Extract the (X, Y) coordinate from the center of the cell holding the provided text.  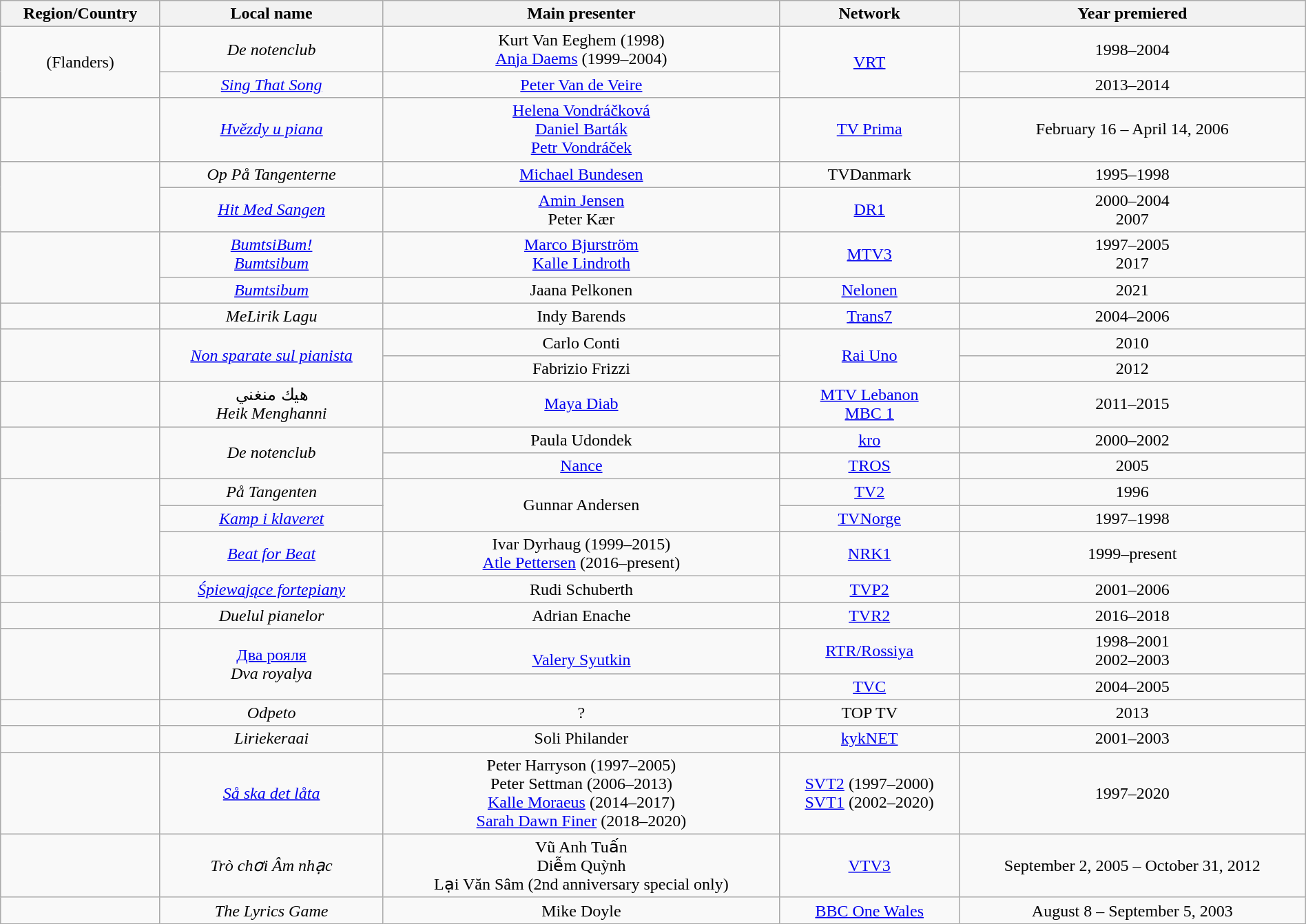
Non sparate sul pianista (271, 355)
Два рояляDva royalya (271, 664)
2013–2014 (1132, 85)
BumtsiBum!Bumtsibum (271, 255)
2004–2005 (1132, 686)
2000–2002 (1132, 440)
DR1 (869, 209)
Region/Country (81, 14)
VRT (869, 62)
Kurt Van Eeghem (1998) Anja Daems (1999–2004) (581, 50)
Michael Bundesen (581, 174)
February 16 – April 14, 2006 (1132, 129)
Main presenter (581, 14)
Peter Van de Veire (581, 85)
BBC One Wales (869, 910)
Mike Doyle (581, 910)
September 2, 2005 – October 31, 2012 (1132, 865)
Trans7 (869, 316)
Helena VondráčkováDaniel BartákPetr Vondráček (581, 129)
Odpeto (271, 713)
2010 (1132, 342)
Kamp i klaveret (271, 518)
RTR/Rossiya (869, 651)
1998–2004 (1132, 50)
Indy Barends (581, 316)
Rudi Schuberth (581, 589)
Local name (271, 14)
Adrian Enache (581, 616)
Nance (581, 466)
2012 (1132, 368)
Valery Syutkin (581, 651)
MeLirik Lagu (271, 316)
Sing That Song (271, 85)
Ivar Dyrhaug (1999–2015) Atle Pettersen (2016–present) (581, 554)
Śpiewające fortepiany (271, 589)
Hvězdy u piana (271, 129)
TVP2 (869, 589)
2013 (1132, 713)
MTV LebanonMBC 1 (869, 403)
Op På Tangenterne (271, 174)
Beat for Beat (271, 554)
Marco Bjurström Kalle Lindroth (581, 255)
Peter Harryson (1997–2005)Peter Settman (2006–2013)Kalle Moraeus (2014–2017)Sarah Dawn Finer (2018–2020) (581, 793)
2011–2015 (1132, 403)
Vũ Anh TuấnDiễm QuỳnhLại Văn Sâm (2nd anniversary special only) (581, 865)
kro (869, 440)
TV Prima (869, 129)
2004–2006 (1132, 316)
TVC (869, 686)
هيك منغنيHeik Menghanni (271, 403)
1998–20012002–2003 (1132, 651)
På Tangenten (271, 492)
Soli Philander (581, 739)
Year premiered (1132, 14)
1997–2020 (1132, 793)
2000–2004 2007 (1132, 209)
Rai Uno (869, 355)
MTV3 (869, 255)
TROS (869, 466)
Bumtsibum (271, 290)
2001–2006 (1132, 589)
Liriekeraai (271, 739)
August 8 – September 5, 2003 (1132, 910)
? (581, 713)
Jaana Pelkonen (581, 290)
Paula Udondek (581, 440)
kykNET (869, 739)
Network (869, 14)
1997–2005 2017 (1132, 255)
Gunnar Andersen (581, 505)
TVDanmark (869, 174)
TOP TV (869, 713)
2001–2003 (1132, 739)
Maya Diab (581, 403)
1995–1998 (1132, 174)
TV2 (869, 492)
VTV3 (869, 865)
1996 (1132, 492)
Amin Jensen Peter Kær (581, 209)
(Flanders) (81, 62)
Så ska det låta (271, 793)
Duelul pianelor (271, 616)
TVR2 (869, 616)
Carlo Conti (581, 342)
2005 (1132, 466)
1999–present (1132, 554)
Nelonen (869, 290)
TVNorge (869, 518)
SVT2 (1997–2000)SVT1 (2002–2020) (869, 793)
2016–2018 (1132, 616)
Fabrizio Frizzi (581, 368)
The Lyrics Game (271, 910)
NRK1 (869, 554)
Hit Med Sangen (271, 209)
1997–1998 (1132, 518)
Trò chơi Âm nhạc (271, 865)
2021 (1132, 290)
